Scan for the cell matching the given text and deliver its [X, Y] coordinate at center. 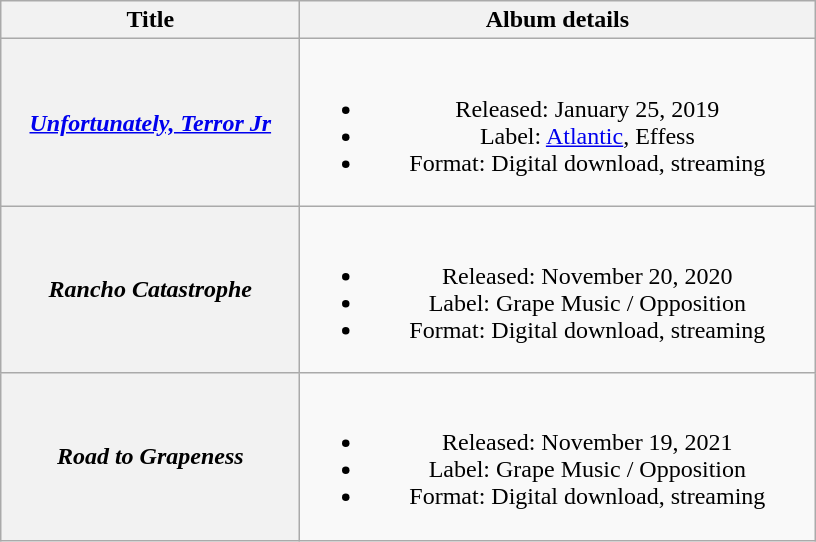
Title [150, 20]
Road to Grapeness [150, 456]
Rancho Catastrophe [150, 290]
Unfortunately, Terror Jr [150, 122]
Released: January 25, 2019Label: Atlantic, EffessFormat: Digital download, streaming [558, 122]
Album details [558, 20]
Released: November 20, 2020Label: Grape Music / OppositionFormat: Digital download, streaming [558, 290]
Released: November 19, 2021Label: Grape Music / OppositionFormat: Digital download, streaming [558, 456]
